Extract the (X, Y) coordinate from the center of the cell holding the provided text.  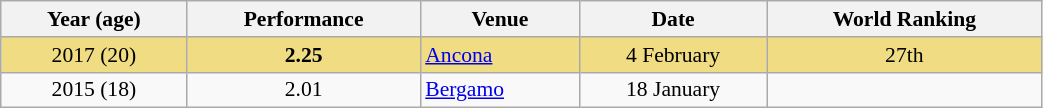
27th (904, 55)
World Ranking (904, 19)
Venue (500, 19)
Year (age) (94, 19)
Date (674, 19)
Ancona (500, 55)
2017 (20) (94, 55)
Bergamo (500, 90)
2.01 (304, 90)
4 February (674, 55)
2015 (18) (94, 90)
18 January (674, 90)
Performance (304, 19)
2.25 (304, 55)
